Return (x, y) of the center of cell containing provided text 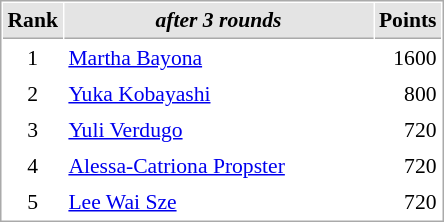
Martha Bayona (218, 57)
after 3 rounds (218, 21)
Yuka Kobayashi (218, 93)
Rank (32, 21)
Lee Wai Sze (218, 201)
800 (408, 93)
3 (32, 129)
Yuli Verdugo (218, 129)
1600 (408, 57)
2 (32, 93)
4 (32, 165)
1 (32, 57)
Points (408, 21)
5 (32, 201)
Alessa-Catriona Propster (218, 165)
